Scan for the cell matching the given text and deliver its [x, y] coordinate at center. 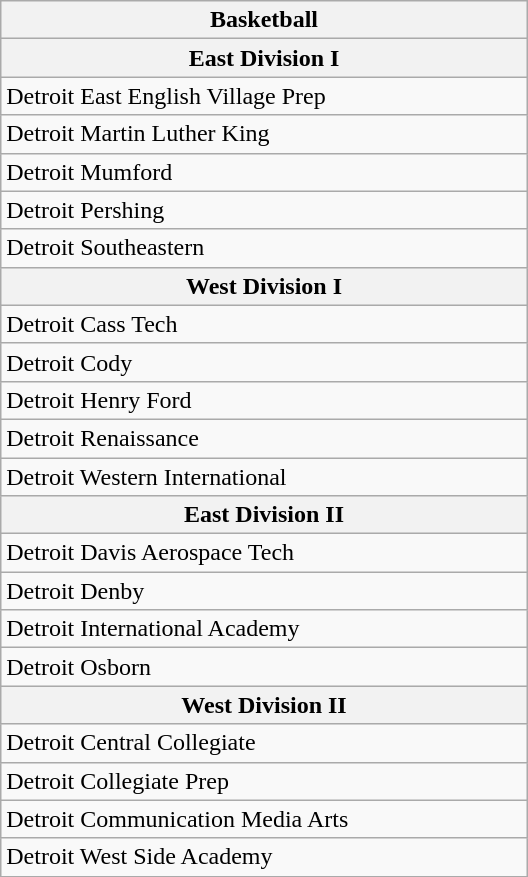
East Division II [264, 515]
Detroit Davis Aerospace Tech [264, 553]
Detroit Denby [264, 591]
Detroit Southeastern [264, 248]
Detroit Cass Tech [264, 324]
Detroit Collegiate Prep [264, 781]
Detroit Communication Media Arts [264, 819]
Detroit International Academy [264, 629]
Detroit Mumford [264, 172]
Basketball [264, 20]
Detroit Cody [264, 362]
Detroit West Side Academy [264, 857]
Detroit Pershing [264, 210]
Detroit Henry Ford [264, 400]
Detroit East English Village Prep [264, 96]
Detroit Renaissance [264, 438]
Detroit Osborn [264, 667]
Detroit Central Collegiate [264, 743]
East Division I [264, 58]
West Division II [264, 705]
West Division I [264, 286]
Detroit Martin Luther King [264, 134]
Detroit Western International [264, 477]
